Scan for the cell matching the given text and deliver its [x, y] coordinate at center. 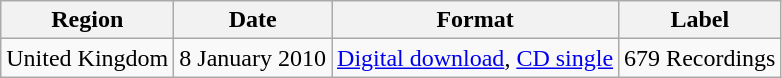
679 Recordings [700, 58]
United Kingdom [88, 58]
Label [700, 20]
Format [476, 20]
Date [253, 20]
Digital download, CD single [476, 58]
Region [88, 20]
8 January 2010 [253, 58]
